Extract the [x, y] coordinate from the center of the cell holding the provided text.  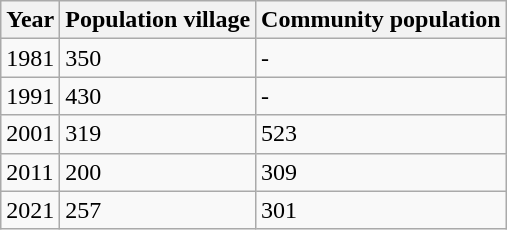
Population village [158, 20]
200 [158, 172]
523 [381, 134]
301 [381, 210]
1991 [30, 96]
Year [30, 20]
430 [158, 96]
257 [158, 210]
1981 [30, 58]
309 [381, 172]
Community population [381, 20]
2001 [30, 134]
2011 [30, 172]
319 [158, 134]
350 [158, 58]
2021 [30, 210]
